Extract the [x, y] coordinate from the center of the cell holding the provided text.  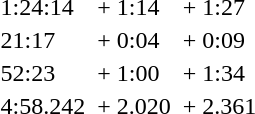
+ 0:04 [134, 40]
+ 1:00 [134, 73]
